Output the [x, y] coordinate of the center of the cell containing the given text.  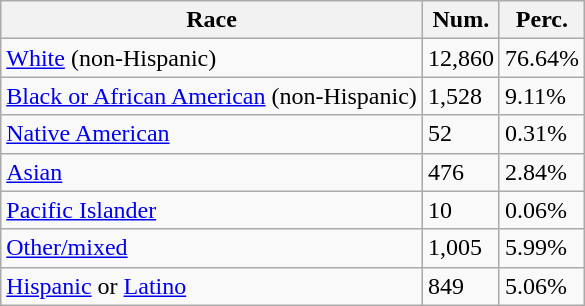
5.99% [542, 248]
52 [460, 134]
12,860 [460, 58]
1,528 [460, 96]
5.06% [542, 286]
Hispanic or Latino [212, 286]
0.06% [542, 210]
Pacific Islander [212, 210]
Native American [212, 134]
Num. [460, 20]
76.64% [542, 58]
Black or African American (non-Hispanic) [212, 96]
Asian [212, 172]
9.11% [542, 96]
2.84% [542, 172]
Other/mixed [212, 248]
Race [212, 20]
Perc. [542, 20]
White (non-Hispanic) [212, 58]
0.31% [542, 134]
10 [460, 210]
849 [460, 286]
476 [460, 172]
1,005 [460, 248]
